Identify which cell holds the provided text, then report its (x, y) central coordinate. 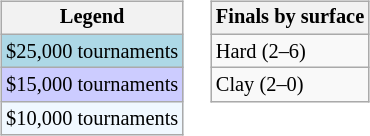
$10,000 tournaments (92, 119)
Clay (2–0) (290, 85)
Hard (2–6) (290, 51)
$15,000 tournaments (92, 85)
Legend (92, 18)
Finals by surface (290, 18)
$25,000 tournaments (92, 51)
